Return [x, y] of the center of cell containing provided text 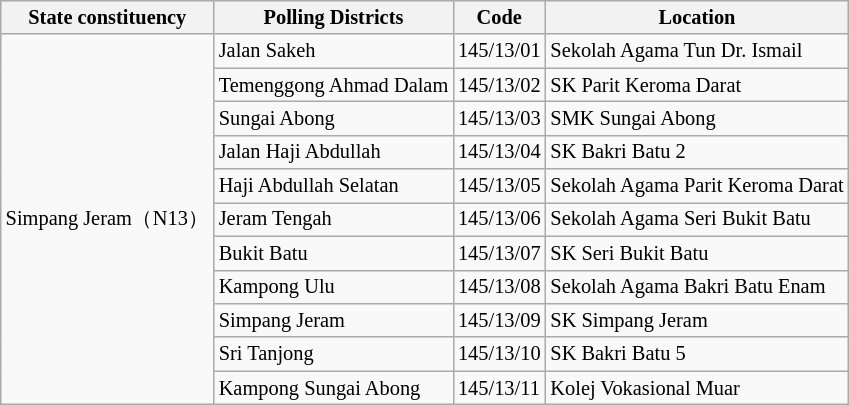
SK Parit Keroma Darat [696, 85]
Sekolah Agama Parit Keroma Darat [696, 186]
Simpang Jeram [334, 320]
SK Bakri Batu 2 [696, 152]
145/13/03 [499, 118]
Bukit Batu [334, 253]
Kolej Vokasional Muar [696, 388]
Jalan Sakeh [334, 51]
145/13/04 [499, 152]
Sekolah Agama Tun Dr. Ismail [696, 51]
Temenggong Ahmad Dalam [334, 85]
SK Bakri Batu 5 [696, 354]
145/13/10 [499, 354]
Jeram Tengah [334, 219]
SK Seri Bukit Batu [696, 253]
Polling Districts [334, 17]
Sekolah Agama Bakri Batu Enam [696, 287]
Haji Abdullah Selatan [334, 186]
Jalan Haji Abdullah [334, 152]
145/13/09 [499, 320]
Kampong Sungai Abong [334, 388]
SK Simpang Jeram [696, 320]
Kampong Ulu [334, 287]
145/13/05 [499, 186]
145/13/11 [499, 388]
Sekolah Agama Seri Bukit Batu [696, 219]
Code [499, 17]
Simpang Jeram（N13） [108, 219]
Location [696, 17]
Sungai Abong [334, 118]
Sri Tanjong [334, 354]
145/13/07 [499, 253]
145/13/06 [499, 219]
145/13/01 [499, 51]
State constituency [108, 17]
SMK Sungai Abong [696, 118]
145/13/08 [499, 287]
145/13/02 [499, 85]
